Return [x, y] of the center of cell containing provided text 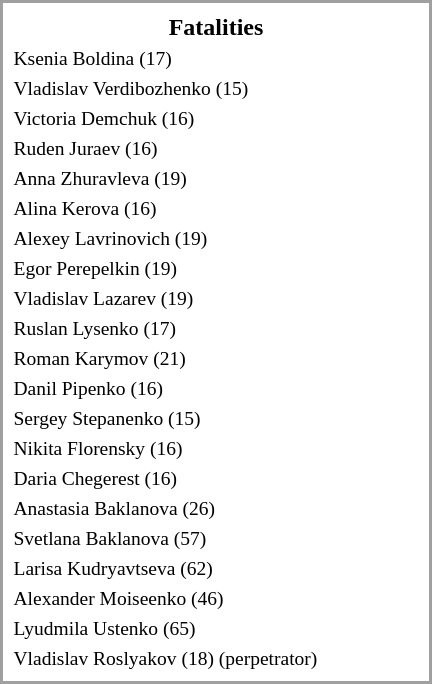
Sergey Stepanenko (15) [216, 418]
Roman Karymov (21) [216, 358]
Svetlana Baklanova (57) [216, 538]
Egor Perepelkin (19) [216, 268]
Larisa Kudryavtseva (62) [216, 568]
Ruslan Lysenko (17) [216, 328]
Ruden Juraev (16) [216, 148]
Vladislav Roslyakov (18) (perpetrator) [216, 658]
Anastasia Baklanova (26) [216, 508]
Fatalities [216, 27]
Alexey Lavrinovich (19) [216, 238]
Alina Kerova (16) [216, 208]
Anna Zhuravleva (19) [216, 178]
Lyudmila Ustenko (65) [216, 628]
Victoria Demchuk (16) [216, 118]
Vladislav Verdibozhenko (15) [216, 88]
Alexander Moiseenko (46) [216, 598]
Danil Pipenko (16) [216, 388]
Nikita Florensky (16) [216, 448]
Vladislav Lazarev (19) [216, 298]
Ksenia Boldina (17) [216, 58]
Daria Chegerest (16) [216, 478]
